Capture the cell that displays the provided text and extract its [X, Y] central coordinate. 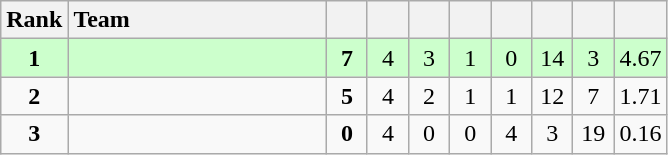
12 [552, 96]
Team [198, 20]
4.67 [640, 58]
5 [346, 96]
14 [552, 58]
0.16 [640, 134]
19 [594, 134]
Rank [34, 20]
1.71 [640, 96]
